Output the (X, Y) coordinate of the center of the cell containing the given text.  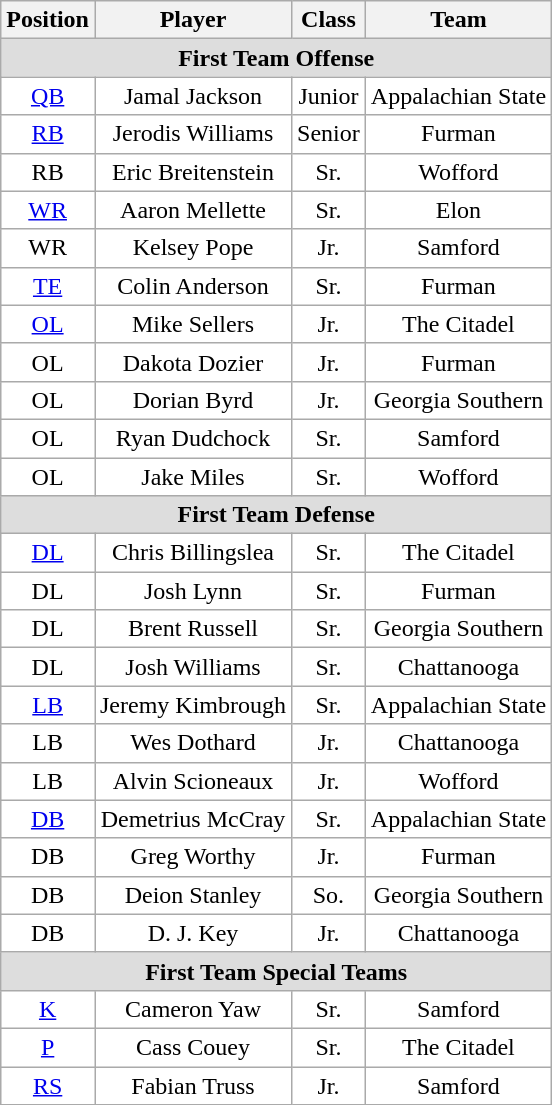
Eric Breitenstein (192, 172)
Alvin Scioneaux (192, 781)
Josh Williams (192, 667)
P (48, 1047)
Senior (329, 134)
Fabian Truss (192, 1085)
Class (329, 20)
Deion Stanley (192, 895)
Cass Couey (192, 1047)
Jerodis Williams (192, 134)
First Team Defense (276, 515)
QB (48, 96)
Elon (458, 210)
Brent Russell (192, 629)
Cameron Yaw (192, 1009)
So. (329, 895)
Chris Billingslea (192, 553)
TE (48, 286)
Aaron Mellette (192, 210)
First Team Special Teams (276, 971)
Mike Sellers (192, 324)
Jake Miles (192, 477)
Colin Anderson (192, 286)
First Team Offense (276, 58)
Team (458, 20)
RS (48, 1085)
Dakota Dozier (192, 362)
Josh Lynn (192, 591)
D. J. Key (192, 933)
Dorian Byrd (192, 400)
Ryan Dudchock (192, 438)
Position (48, 20)
Greg Worthy (192, 857)
Jeremy Kimbrough (192, 705)
Demetrius McCray (192, 819)
Player (192, 20)
Junior (329, 96)
Wes Dothard (192, 743)
K (48, 1009)
Jamal Jackson (192, 96)
Kelsey Pope (192, 248)
